Scan for the cell matching the given text and deliver its (X, Y) coordinate at center. 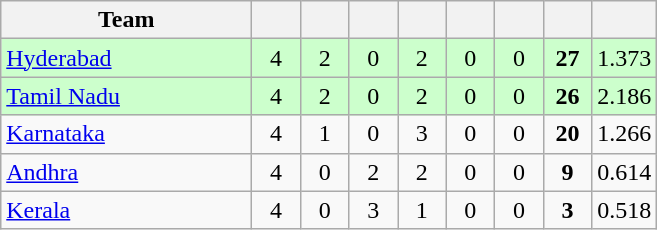
2.186 (624, 96)
1.266 (624, 134)
9 (568, 172)
Andhra (126, 172)
0.518 (624, 210)
Team (126, 20)
Kerala (126, 210)
20 (568, 134)
27 (568, 58)
1.373 (624, 58)
Tamil Nadu (126, 96)
Karnataka (126, 134)
0.614 (624, 172)
26 (568, 96)
Hyderabad (126, 58)
